Determine the (x, y) coordinate at the center of the cell enclosing the given text.  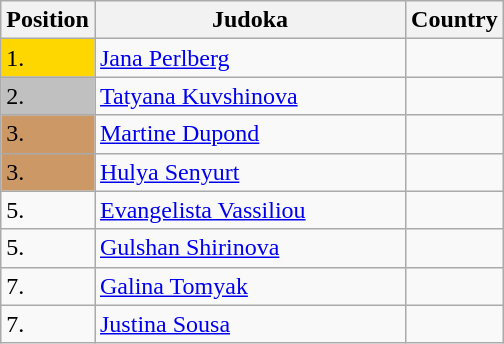
Country (455, 20)
Jana Perlberg (250, 58)
Position (48, 20)
Justina Sousa (250, 324)
Martine Dupond (250, 134)
Gulshan Shirinova (250, 248)
Tatyana Kuvshinova (250, 96)
Evangelista Vassiliou (250, 210)
Galina Tomyak (250, 286)
1. (48, 58)
Judoka (250, 20)
Hulya Senyurt (250, 172)
2. (48, 96)
